Provide the (x, y) coordinate of the cell's center where the given text is located.  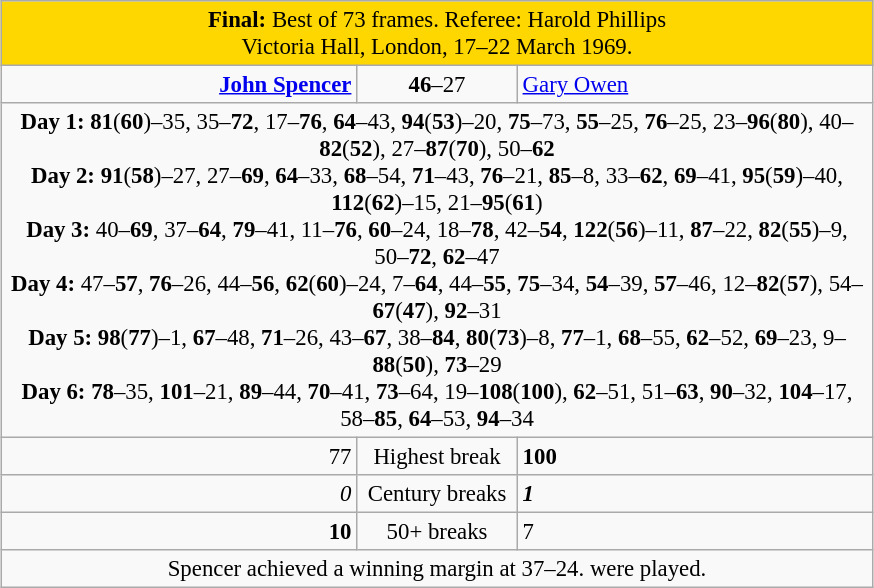
1 (695, 494)
Gary Owen (695, 85)
Highest break (438, 457)
7 (695, 532)
John Spencer (179, 85)
10 (179, 532)
Final: Best of 73 frames. Referee: Harold PhillipsVictoria Hall, London, 17–22 March 1969. (437, 34)
Spencer achieved a winning margin at 37–24. were played. (437, 569)
Century breaks (438, 494)
100 (695, 457)
0 (179, 494)
46–27 (438, 85)
77 (179, 457)
50+ breaks (438, 532)
